Find where the given text appears and provide that cell's center as [X, Y] coordinate. 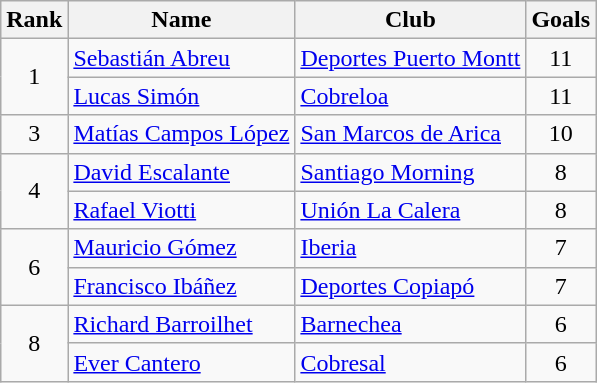
David Escalante [182, 172]
San Marcos de Arica [410, 134]
Richard Barroilhet [182, 324]
Francisco Ibáñez [182, 286]
Lucas Simón [182, 96]
Mauricio Gómez [182, 248]
Sebastián Abreu [182, 58]
Name [182, 20]
4 [34, 191]
Ever Cantero [182, 362]
Barnechea [410, 324]
1 [34, 77]
Club [410, 20]
Cobresal [410, 362]
Santiago Morning [410, 172]
3 [34, 134]
10 [561, 134]
Unión La Calera [410, 210]
Goals [561, 20]
Matías Campos López [182, 134]
Iberia [410, 248]
Deportes Puerto Montt [410, 58]
Deportes Copiapó [410, 286]
Cobreloa [410, 96]
Rank [34, 20]
Rafael Viotti [182, 210]
